Detect which cell encompasses the target text, then output its [X, Y] center coordinate. 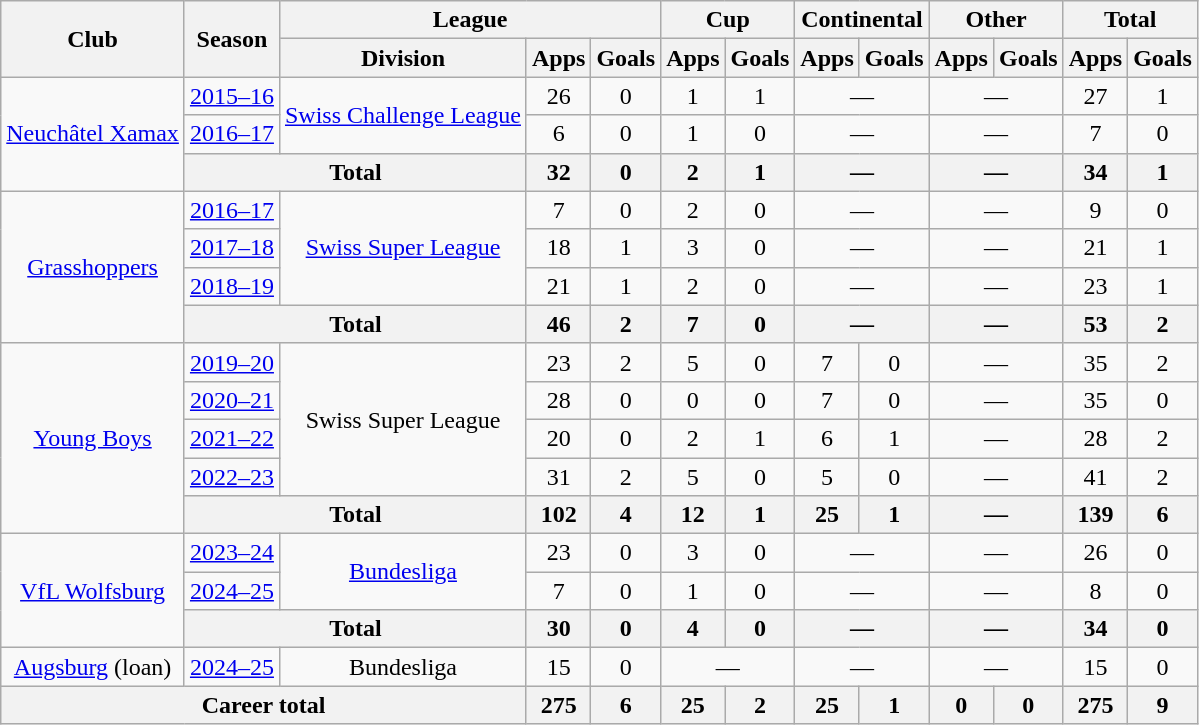
20 [558, 438]
102 [558, 515]
Other [996, 20]
2020–21 [232, 400]
Season [232, 39]
18 [558, 248]
46 [558, 324]
Career total [264, 705]
12 [693, 515]
League [470, 20]
Augsburg (loan) [93, 667]
2023–24 [232, 553]
30 [558, 629]
2022–23 [232, 477]
2018–19 [232, 286]
8 [1095, 591]
Division [402, 58]
VfL Wolfsburg [93, 591]
41 [1095, 477]
Club [93, 39]
32 [558, 172]
53 [1095, 324]
2019–20 [232, 362]
Continental [862, 20]
Cup [728, 20]
Grasshoppers [93, 267]
31 [558, 477]
2015–16 [232, 96]
Swiss Challenge League [402, 115]
2021–22 [232, 438]
27 [1095, 96]
Neuchâtel Xamax [93, 134]
2017–18 [232, 248]
139 [1095, 515]
Young Boys [93, 438]
